Determine the (X, Y) coordinate at the center of the cell enclosing the given text.  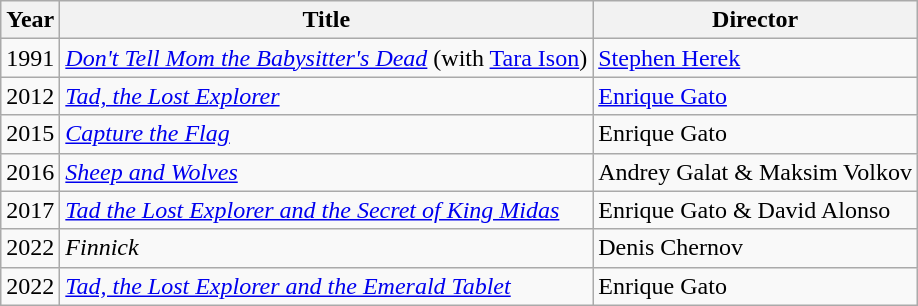
Capture the Flag (326, 134)
Director (756, 20)
1991 (30, 58)
Tad, the Lost Explorer and the Emerald Tablet (326, 286)
Denis Chernov (756, 248)
2015 (30, 134)
Year (30, 20)
Andrey Galat & Maksim Volkov (756, 172)
Sheep and Wolves (326, 172)
Stephen Herek (756, 58)
2012 (30, 96)
Enrique Gato & David Alonso (756, 210)
2016 (30, 172)
Don't Tell Mom the Babysitter's Dead (with Tara Ison) (326, 58)
Tad the Lost Explorer and the Secret of King Midas (326, 210)
2017 (30, 210)
Tad, the Lost Explorer (326, 96)
Finnick (326, 248)
Title (326, 20)
